Identify which cell holds the provided text, then report its (x, y) central coordinate. 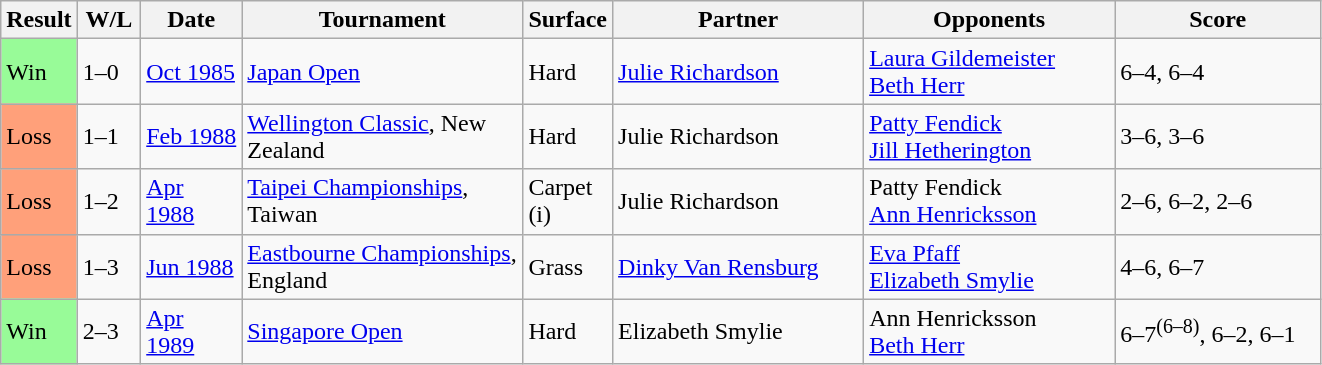
Date (192, 20)
Dinky Van Rensburg (738, 266)
Patty Fendick Jill Hetherington (990, 136)
Apr 1989 (192, 332)
6–4, 6–4 (1218, 72)
Opponents (990, 20)
Tournament (382, 20)
Partner (738, 20)
Wellington Classic, New Zealand (382, 136)
Singapore Open (382, 332)
Feb 1988 (192, 136)
Japan Open (382, 72)
1–2 (109, 202)
Patty Fendick Ann Henricksson (990, 202)
3–6, 3–6 (1218, 136)
Apr 1988 (192, 202)
Ann Henricksson Beth Herr (990, 332)
1–0 (109, 72)
Oct 1985 (192, 72)
2–6, 6–2, 2–6 (1218, 202)
1–1 (109, 136)
Jun 1988 (192, 266)
Surface (568, 20)
Grass (568, 266)
Elizabeth Smylie (738, 332)
1–3 (109, 266)
Result (39, 20)
Score (1218, 20)
W/L (109, 20)
Taipei Championships, Taiwan (382, 202)
2–3 (109, 332)
4–6, 6–7 (1218, 266)
Carpet (i) (568, 202)
Eva Pfaff Elizabeth Smylie (990, 266)
Laura Gildemeister Beth Herr (990, 72)
Eastbourne Championships, England (382, 266)
6–7(6–8), 6–2, 6–1 (1218, 332)
